Return the [X, Y] coordinate for the center point of the cell that contains the specified text.  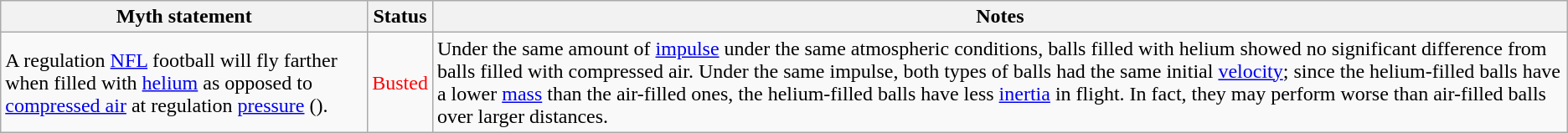
Notes [1000, 17]
A regulation NFL football will fly farther when filled with helium as opposed to compressed air at regulation pressure (). [184, 82]
Myth statement [184, 17]
Status [400, 17]
Busted [400, 82]
